Return the (x, y) coordinate for the center point of the cell that contains the specified text.  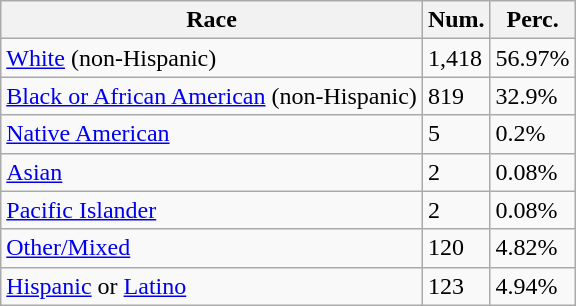
0.2% (532, 134)
32.9% (532, 96)
5 (456, 134)
Black or African American (non-Hispanic) (212, 96)
4.82% (532, 248)
Race (212, 20)
Hispanic or Latino (212, 286)
Pacific Islander (212, 210)
4.94% (532, 286)
123 (456, 286)
56.97% (532, 58)
819 (456, 96)
1,418 (456, 58)
Asian (212, 172)
Perc. (532, 20)
White (non-Hispanic) (212, 58)
Other/Mixed (212, 248)
Num. (456, 20)
120 (456, 248)
Native American (212, 134)
